Identify which cell holds the provided text, then report its (X, Y) central coordinate. 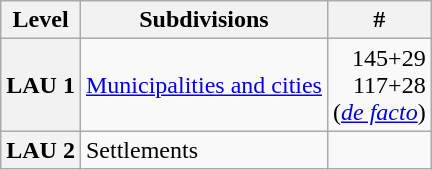
LAU 2 (41, 150)
Level (41, 20)
145+29117+28(de facto) (379, 85)
Settlements (204, 150)
# (379, 20)
Municipalities and cities (204, 85)
LAU 1 (41, 85)
Subdivisions (204, 20)
